Return (x, y) of the center of cell containing provided text 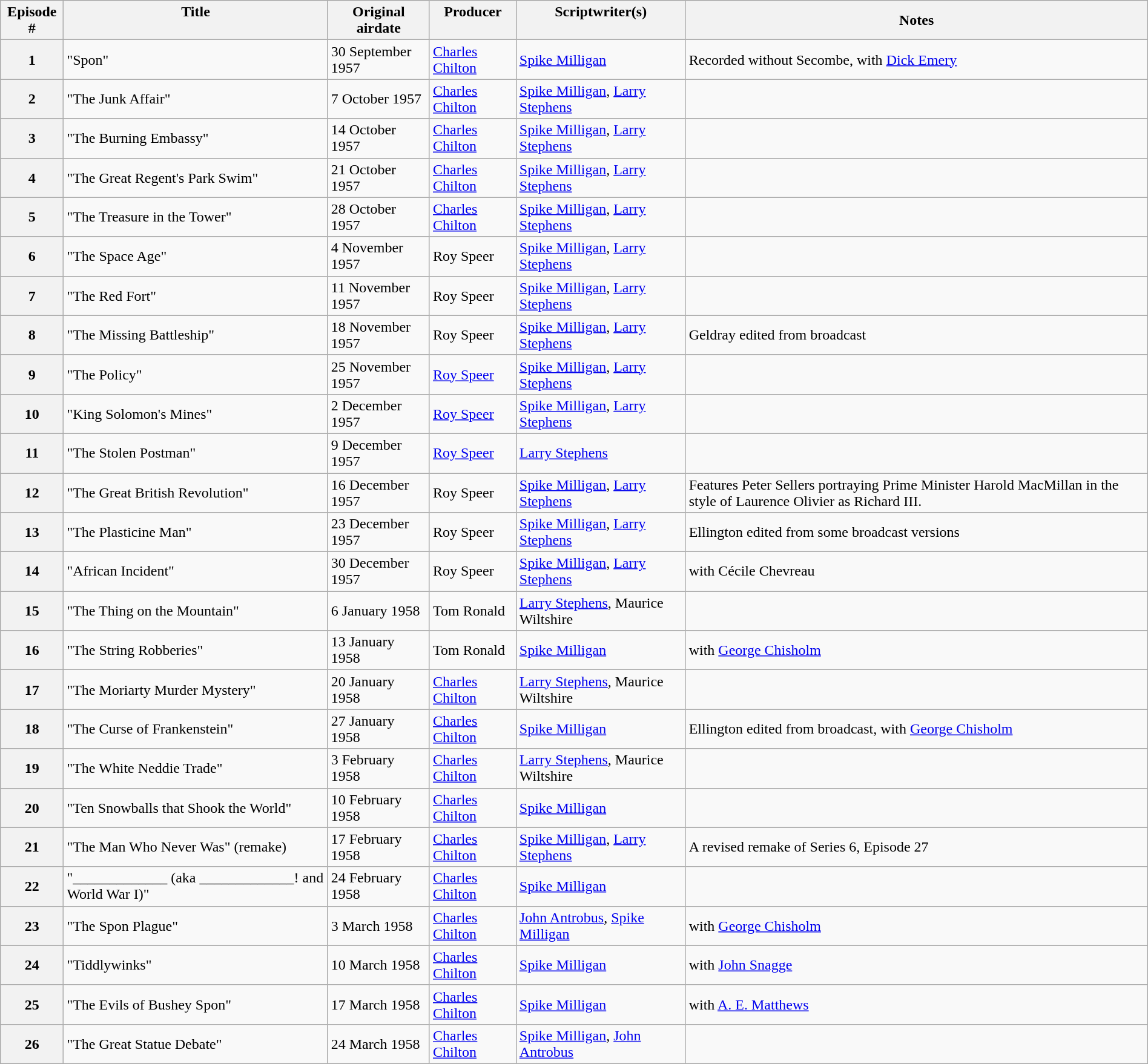
11 (32, 453)
"Ten Snowballs that Shook the World" (196, 807)
27 January 1958 (378, 729)
"The Burning Embassy" (196, 138)
5 (32, 217)
3 February 1958 (378, 769)
30 December 1957 (378, 571)
14 October 1957 (378, 138)
Ellington edited from some broadcast versions (917, 533)
Recorded without Secombe, with Dick Emery (917, 59)
"The Great Regent's Park Swim" (196, 178)
"The String Robberies" (196, 650)
4 (32, 178)
23 (32, 926)
23 December 1957 (378, 533)
Features Peter Sellers portraying Prime Minister Harold MacMillan in the style of Laurence Olivier as Richard III. (917, 493)
25 (32, 1005)
Producer (472, 21)
12 (32, 493)
"The Spon Plague" (196, 926)
9 (32, 374)
"The Curse of Frankenstein" (196, 729)
19 (32, 769)
Notes (917, 21)
21 (32, 847)
15 (32, 611)
10 March 1958 (378, 965)
7 October 1957 (378, 99)
1 (32, 59)
3 March 1958 (378, 926)
"The Junk Affair" (196, 99)
20 January 1958 (378, 690)
14 (32, 571)
"The Policy" (196, 374)
"The Missing Battleship" (196, 335)
3 (32, 138)
Ellington edited from broadcast, with George Chisholm (917, 729)
"African Incident" (196, 571)
13 January 1958 (378, 650)
Geldray edited from broadcast (917, 335)
Original airdate (378, 21)
9 December 1957 (378, 453)
"The Great British Revolution" (196, 493)
22 (32, 886)
18 (32, 729)
17 February 1958 (378, 847)
2 (32, 99)
24 February 1958 (378, 886)
21 October 1957 (378, 178)
6 January 1958 (378, 611)
"Spon" (196, 59)
"Tiddlywinks" (196, 965)
"The Moriarty Murder Mystery" (196, 690)
7 (32, 295)
"King Solomon's Mines" (196, 414)
24 March 1958 (378, 1043)
6 (32, 257)
Scriptwriter(s) (601, 21)
17 March 1958 (378, 1005)
11 November 1957 (378, 295)
A revised remake of Series 6, Episode 27 (917, 847)
20 (32, 807)
8 (32, 335)
"The Great Statue Debate" (196, 1043)
John Antrobus, Spike Milligan (601, 926)
28 October 1957 (378, 217)
24 (32, 965)
"The White Neddie Trade" (196, 769)
Episode # (32, 21)
10 (32, 414)
"The Plasticine Man" (196, 533)
2 December 1957 (378, 414)
"The Space Age" (196, 257)
16 (32, 650)
"The Red Fort" (196, 295)
Larry Stephens (601, 453)
with A. E. Matthews (917, 1005)
25 November 1957 (378, 374)
"The Thing on the Mountain" (196, 611)
30 September 1957 (378, 59)
17 (32, 690)
"The Man Who Never Was" (remake) (196, 847)
Title (196, 21)
18 November 1957 (378, 335)
"The Treasure in the Tower" (196, 217)
13 (32, 533)
10 February 1958 (378, 807)
"The Evils of Bushey Spon" (196, 1005)
26 (32, 1043)
"_____________ (aka _____________! and World War I)" (196, 886)
16 December 1957 (378, 493)
with John Snagge (917, 965)
with Cécile Chevreau (917, 571)
4 November 1957 (378, 257)
"The Stolen Postman" (196, 453)
Spike Milligan, John Antrobus (601, 1043)
